Determine the [X, Y] coordinate at the center of the cell enclosing the given text.  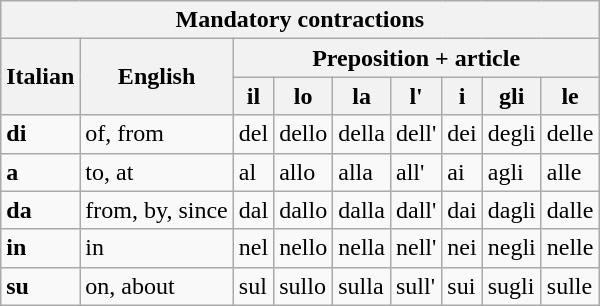
agli [512, 172]
allo [304, 172]
i [462, 96]
dal [253, 210]
sulla [362, 286]
su [40, 286]
di [40, 134]
dalla [362, 210]
English [156, 77]
del [253, 134]
dai [462, 210]
nel [253, 248]
il [253, 96]
nei [462, 248]
della [362, 134]
Mandatory contractions [300, 20]
all' [416, 172]
dei [462, 134]
al [253, 172]
la [362, 96]
alla [362, 172]
nelle [570, 248]
l' [416, 96]
nella [362, 248]
sulle [570, 286]
lo [304, 96]
a [40, 172]
dalle [570, 210]
da [40, 210]
gli [512, 96]
sul [253, 286]
Italian [40, 77]
alle [570, 172]
negli [512, 248]
dello [304, 134]
dell' [416, 134]
le [570, 96]
from, by, since [156, 210]
of, from [156, 134]
dagli [512, 210]
sugli [512, 286]
on, about [156, 286]
sullo [304, 286]
degli [512, 134]
dallo [304, 210]
nell' [416, 248]
sull' [416, 286]
to, at [156, 172]
nello [304, 248]
delle [570, 134]
ai [462, 172]
Preposition + article [416, 58]
sui [462, 286]
dall' [416, 210]
